Find where the given text appears and provide that cell's center as [x, y] coordinate. 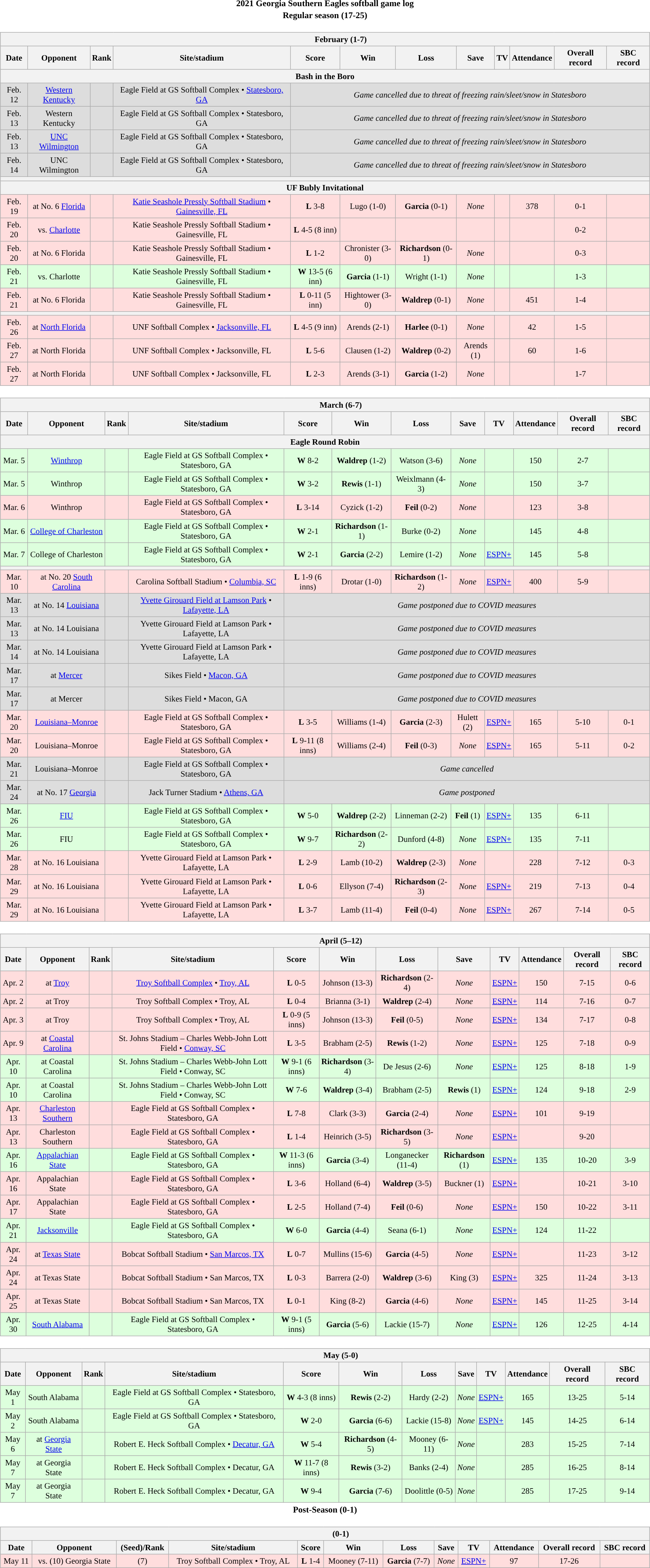
Feb. 19 [14, 206]
400 [535, 582]
May 1 [13, 1397]
Lackie (15-8) [429, 1420]
Lamb (11-4) [361, 910]
Mar. 10 [14, 582]
7-18 [587, 1043]
Richardson (4-5) [371, 1444]
Feil (0-3) [421, 746]
April (5–12) [325, 941]
Apr. 30 [13, 1324]
King (3) [464, 1277]
Waldrep (0-1) [426, 300]
Dunford (4-8) [421, 839]
Rewis (1-1) [361, 484]
3-12 [630, 1254]
W 11-7 (8 inns) [311, 1468]
10-20 [587, 1160]
L 0-11 (5 inn) [315, 300]
Lugo (1-0) [368, 206]
Game cancelled [467, 769]
9-19 [587, 1114]
W 5-0 [308, 816]
Arends (3-1) [368, 374]
Lackie (15-7) [407, 1324]
Richardson (3-4) [347, 1066]
at No. 17 Georgia [66, 792]
4-8 [583, 531]
11-23 [587, 1254]
3-9 [630, 1160]
451 [532, 300]
Carolina Softball Stadium • Columbia, SC [206, 582]
L 3-8 [315, 206]
Apr. 25 [13, 1301]
Mullins (15-6) [347, 1254]
10-22 [587, 1207]
Feil (0-6) [407, 1207]
8-18 [587, 1066]
Waldrep (0-2) [426, 350]
Garcia (2-3) [421, 722]
378 [532, 206]
L 3-14 [308, 507]
0-7 [630, 1001]
Garcia (6-6) [371, 1420]
14-25 [577, 1420]
Garcia (2-4) [407, 1114]
L 0-5 [296, 982]
8-14 [628, 1468]
L 3-6 [296, 1184]
7-11 [583, 839]
W 6-0 [296, 1230]
Chronister (3-0) [368, 253]
Weixlmann (4-3) [421, 484]
267 [535, 910]
0-5 [629, 910]
101 [541, 1114]
12-25 [587, 1324]
W 11-3 (6 inns) [296, 1160]
Garcia (4-4) [347, 1230]
Linneman (2-2) [421, 816]
0-9 [630, 1043]
Rewis (2-2) [371, 1397]
Richardson (1) [464, 1160]
11-24 [587, 1277]
vs. (10) Georgia State [74, 1561]
L 2-5 [296, 1207]
1-9 [630, 1066]
2-9 [630, 1090]
Harlee (0-1) [426, 327]
L 0-9 (5 inns) [296, 1020]
Mar. 21 [14, 769]
Mooney (7-11) [353, 1561]
Waldrep (2-3) [421, 863]
Garcia (1-1) [368, 276]
Feb. 12 [14, 95]
3-14 [630, 1301]
Waldrep (3-5) [407, 1184]
Jacksonville [57, 1230]
Apr. 9 [13, 1043]
Williams (1-4) [361, 722]
3-10 [630, 1184]
Waldrep (2-2) [361, 816]
Garcia (4-5) [407, 1254]
11-25 [587, 1301]
Lemire (1-2) [421, 554]
97 [514, 1561]
123 [535, 507]
Garcia (1-2) [426, 374]
Feb. 26 [14, 327]
May 6 [13, 1444]
Heinrich (3-5) [347, 1137]
March (6-7) [325, 405]
Richardson (2-4) [407, 982]
3-11 [630, 1207]
2-7 [583, 461]
60 [532, 350]
6-14 [628, 1420]
L 4-5 (8 inn) [315, 229]
W 9-4 [311, 1491]
(Seed)/Rank [143, 1548]
Garcia (7-7) [409, 1561]
W 4-3 (8 inns) [311, 1397]
L 1-2 [315, 253]
L 4-5 (9 inn) [315, 327]
3-8 [583, 507]
5-9 [583, 582]
1-7 [580, 374]
Apr. 3 [13, 1020]
Garcia (7-6) [371, 1491]
4-14 [630, 1324]
W 2-0 [311, 1420]
Richardson (0-1) [426, 253]
9-18 [587, 1090]
Hardy (2-2) [429, 1397]
6-11 [583, 816]
Waldrep (3-4) [347, 1090]
Waldrep (3-6) [407, 1277]
L 3-7 [308, 910]
Mar. 28 [14, 863]
L 2-9 [308, 863]
L 9-11 (8 inns) [308, 746]
Rewis (1-2) [407, 1043]
Richardson (1-1) [361, 531]
Jack Turner Stadium • Athens, GA [206, 792]
W 9-7 [308, 839]
Feil (0-5) [407, 1020]
283 [527, 1444]
L 0-4 [296, 1001]
Barrera (2-0) [347, 1277]
May 2 [13, 1420]
(7) [143, 1561]
7-17 [587, 1020]
Brianna (3-1) [347, 1001]
134 [541, 1020]
Drotar (1-0) [361, 582]
Feb. 14 [14, 165]
5-8 [583, 554]
Feil (0-4) [421, 910]
Rewis (3-2) [371, 1468]
5-14 [628, 1397]
11-22 [587, 1230]
Doolittle (0-5) [429, 1491]
(0-1) [325, 1534]
0-6 [630, 982]
10-21 [587, 1184]
1-3 [580, 276]
3-7 [583, 484]
Banks (2-4) [429, 1468]
L 5-6 [315, 350]
Eagle Round Robin [325, 442]
Richardson (2-3) [421, 886]
228 [535, 863]
Bash in the Boro [325, 76]
Garcia (5-6) [347, 1324]
Richardson (2-2) [361, 839]
Clausen (1-2) [368, 350]
Mar. 24 [14, 792]
Wright (1-1) [426, 276]
February (1-7) [325, 39]
Garcia (3-4) [347, 1160]
Mooney (6-11) [429, 1444]
Rewis (1) [464, 1090]
De Jesus (2-6) [407, 1066]
13-25 [577, 1397]
Garcia (0-1) [426, 206]
15-25 [577, 1444]
at No. 20 South Carolina [66, 582]
17-25 [577, 1491]
Garcia (2-2) [361, 554]
May 11 [16, 1561]
L 0-3 [296, 1277]
Garcia (4-6) [407, 1301]
L 1-9 (6 inns) [308, 582]
16-25 [577, 1468]
Richardson (3-5) [407, 1137]
9-14 [628, 1491]
5-11 [583, 746]
1-4 [580, 300]
Apr. 17 [13, 1207]
W 5-4 [311, 1444]
Waldrep (2-4) [407, 1001]
King (8-2) [347, 1301]
42 [532, 327]
7-15 [587, 982]
Feil (0-2) [421, 507]
W 13-5 (6 inn) [315, 276]
Longanecker (11-4) [407, 1160]
3-13 [630, 1277]
W 8-2 [308, 461]
0-8 [630, 1020]
Feil (1) [468, 816]
Holland (6-4) [347, 1184]
W 7-6 [296, 1090]
Hightower (3-0) [368, 300]
Buckner (1) [464, 1184]
W 9-1 (6 inns) [296, 1066]
W 9-1 (5 inns) [296, 1324]
L 0-1 [296, 1301]
Arends (1) [476, 350]
Mar. 7 [14, 554]
Watson (3-6) [421, 461]
Seana (6-1) [407, 1230]
L 7-8 [296, 1114]
Apr. 21 [13, 1230]
Williams (2-4) [361, 746]
17-26 [569, 1561]
114 [541, 1001]
7-13 [583, 886]
Ellyson (7-4) [361, 886]
Mar. 14 [14, 652]
Arends (2-1) [368, 327]
Clark (3-3) [347, 1114]
9-20 [587, 1137]
5-10 [583, 722]
Cyzick (1-2) [361, 507]
Burke (0-2) [421, 531]
325 [541, 1277]
Game postponed [467, 792]
May (5-0) [325, 1355]
1-6 [580, 350]
Richardson (1-2) [421, 582]
W 3-2 [308, 484]
L 0-7 [296, 1254]
0-4 [629, 886]
Lamb (10-2) [361, 863]
126 [541, 1324]
Waldrep (1-2) [361, 461]
219 [535, 886]
7-12 [583, 863]
7-16 [587, 1001]
L 0-6 [308, 886]
UF Bubly Invitational [325, 188]
Hulett (2) [468, 722]
L 2-3 [315, 374]
Holland (7-4) [347, 1207]
1-5 [580, 327]
